Scan for the cell matching the given text and deliver its [X, Y] coordinate at center. 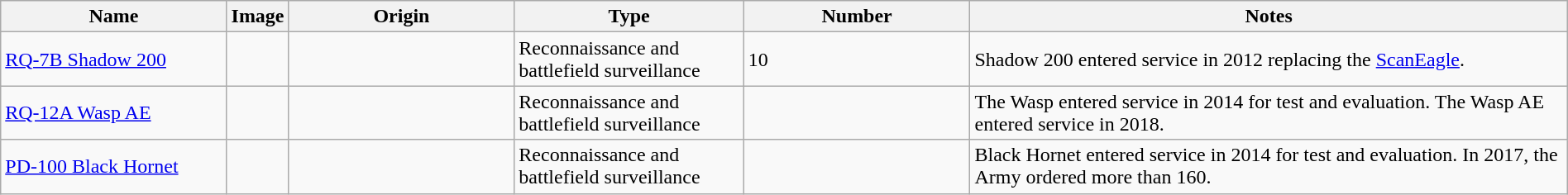
PD-100 Black Hornet [114, 167]
Image [258, 17]
Name [114, 17]
RQ-12A Wasp AE [114, 112]
RQ-7B Shadow 200 [114, 59]
Notes [1269, 17]
Type [629, 17]
10 [857, 59]
Number [857, 17]
The Wasp entered service in 2014 for test and evaluation. The Wasp AE entered service in 2018. [1269, 112]
Origin [402, 17]
Shadow 200 entered service in 2012 replacing the ScanEagle. [1269, 59]
Black Hornet entered service in 2014 for test and evaluation. In 2017, the Army ordered more than 160. [1269, 167]
